Output the [X, Y] coordinate of the center of the cell containing the given text.  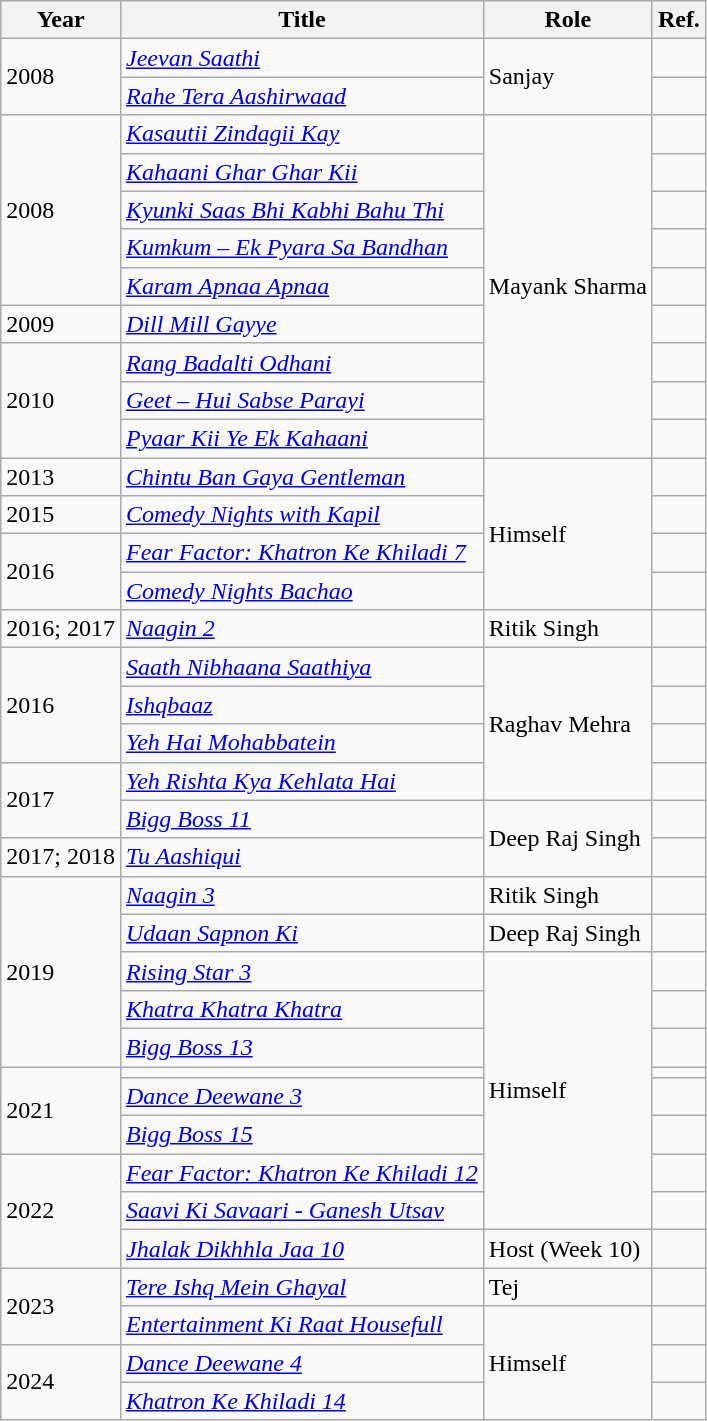
Kahaani Ghar Ghar Kii [302, 172]
2016; 2017 [61, 629]
Saavi Ki Savaari - Ganesh Utsav [302, 1211]
Yeh Hai Mohabbatein [302, 743]
Khatron Ke Khiladi 14 [302, 1401]
2017; 2018 [61, 857]
Jeevan Saathi [302, 58]
Host (Week 10) [568, 1249]
Dance Deewane 4 [302, 1363]
Naagin 2 [302, 629]
Sanjay [568, 77]
Ref. [678, 20]
Kumkum – Ek Pyara Sa Bandhan [302, 248]
Kasautii Zindagii Kay [302, 134]
Pyaar Kii Ye Ek Kahaani [302, 438]
Ishqbaaz [302, 705]
Geet – Hui Sabse Parayi [302, 400]
2022 [61, 1211]
Khatra Khatra Khatra [302, 1009]
Yeh Rishta Kya Kehlata Hai [302, 781]
2017 [61, 800]
Year [61, 20]
Fear Factor: Khatron Ke Khiladi 7 [302, 553]
Tere Ishq Mein Ghayal [302, 1287]
Comedy Nights with Kapil [302, 515]
Dance Deewane 3 [302, 1097]
Role [568, 20]
Tu Aashiqui [302, 857]
Bigg Boss 15 [302, 1135]
Chintu Ban Gaya Gentleman [302, 477]
2013 [61, 477]
Naagin 3 [302, 895]
Udaan Sapnon Ki [302, 933]
2021 [61, 1110]
Karam Apnaa Apnaa [302, 286]
2024 [61, 1382]
Jhalak Dikhhla Jaa 10 [302, 1249]
2010 [61, 400]
Bigg Boss 13 [302, 1047]
Fear Factor: Khatron Ke Khiladi 12 [302, 1173]
Comedy Nights Bachao [302, 591]
Rahe Tera Aashirwaad [302, 96]
Entertainment Ki Raat Housefull [302, 1325]
2009 [61, 324]
Saath Nibhaana Saathiya [302, 667]
Tej [568, 1287]
2015 [61, 515]
Kyunki Saas Bhi Kabhi Bahu Thi [302, 210]
Rising Star 3 [302, 971]
2023 [61, 1306]
Bigg Boss 11 [302, 819]
Title [302, 20]
Raghav Mehra [568, 724]
Rang Badalti Odhani [302, 362]
2019 [61, 971]
Dill Mill Gayye [302, 324]
Mayank Sharma [568, 286]
